Locate the cell with the specified text and output its [x, y] center coordinate. 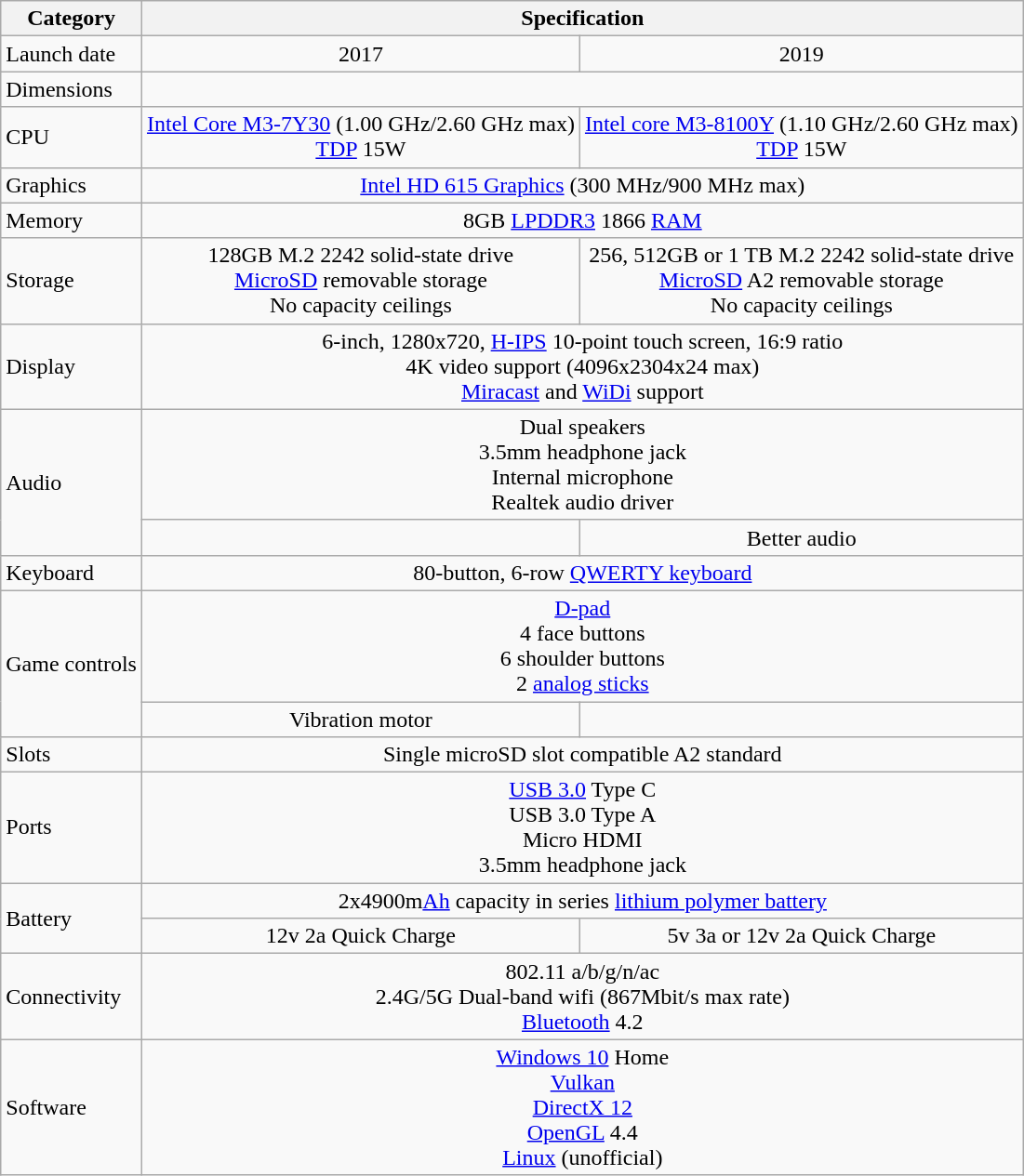
Game controls [72, 664]
Category [72, 19]
Memory [72, 220]
Graphics [72, 185]
6-inch, 1280x720, H-IPS 10-point touch screen, 16:9 ratio4K video support (4096x2304x24 max)Miracast and WiDi support [582, 366]
Intel core M3-8100Y (1.10 GHz/2.60 GHz max)TDP 15W [802, 138]
128GB M.2 2242 solid-state driveMicroSD removable storageNo capacity ceilings [361, 281]
2x4900mAh capacity in series lithium polymer battery [582, 901]
256, 512GB or 1 TB M.2 2242 solid-state driveMicroSD A2 removable storageNo capacity ceilings [802, 281]
2019 [802, 54]
Dimensions [72, 89]
Keyboard [72, 573]
12v 2a Quick Charge [361, 936]
Slots [72, 755]
Software [72, 1107]
Better audio [802, 537]
802.11 a/b/g/n/ac2.4G/5G Dual-band wifi (867Mbit/s max rate)Bluetooth 4.2 [582, 997]
Launch date [72, 54]
5v 3a or 12v 2a Quick Charge [802, 936]
Intel HD 615 Graphics (300 MHz/900 MHz max) [582, 185]
Dual speakers3.5mm headphone jackInternal microphoneRealtek audio driver [582, 465]
Specification [582, 19]
Windows 10 HomeVulkanDirectX 12OpenGL 4.4Linux (unofficial) [582, 1107]
Ports [72, 827]
Storage [72, 281]
Intel Core M3-7Y30 (1.00 GHz/2.60 GHz max)TDP 15W [361, 138]
Connectivity [72, 997]
D-pad4 face buttons6 shoulder buttons2 analog sticks [582, 645]
Single microSD slot compatible A2 standard [582, 755]
CPU [72, 138]
Vibration motor [361, 719]
Audio [72, 482]
2017 [361, 54]
8GB LPDDR3 1866 RAM [582, 220]
Battery [72, 918]
Display [72, 366]
80-button, 6-row QWERTY keyboard [582, 573]
USB 3.0 Type CUSB 3.0 Type AMicro HDMI3.5mm headphone jack [582, 827]
